Capture the cell that displays the provided text and extract its [x, y] central coordinate. 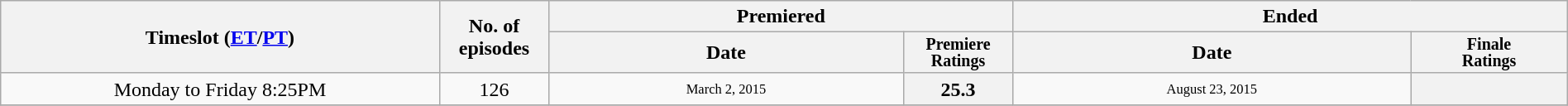
FinaleRatings [1489, 53]
126 [495, 89]
August 23, 2015 [1212, 89]
25.3 [958, 89]
PremiereRatings [958, 53]
Monday to Friday 8:25PM [220, 89]
Ended [1290, 17]
Premiered [781, 17]
Timeslot (ET/PT) [220, 37]
March 2, 2015 [726, 89]
No. ofepisodes [495, 37]
